Detect which cell encompasses the target text, then output its [x, y] center coordinate. 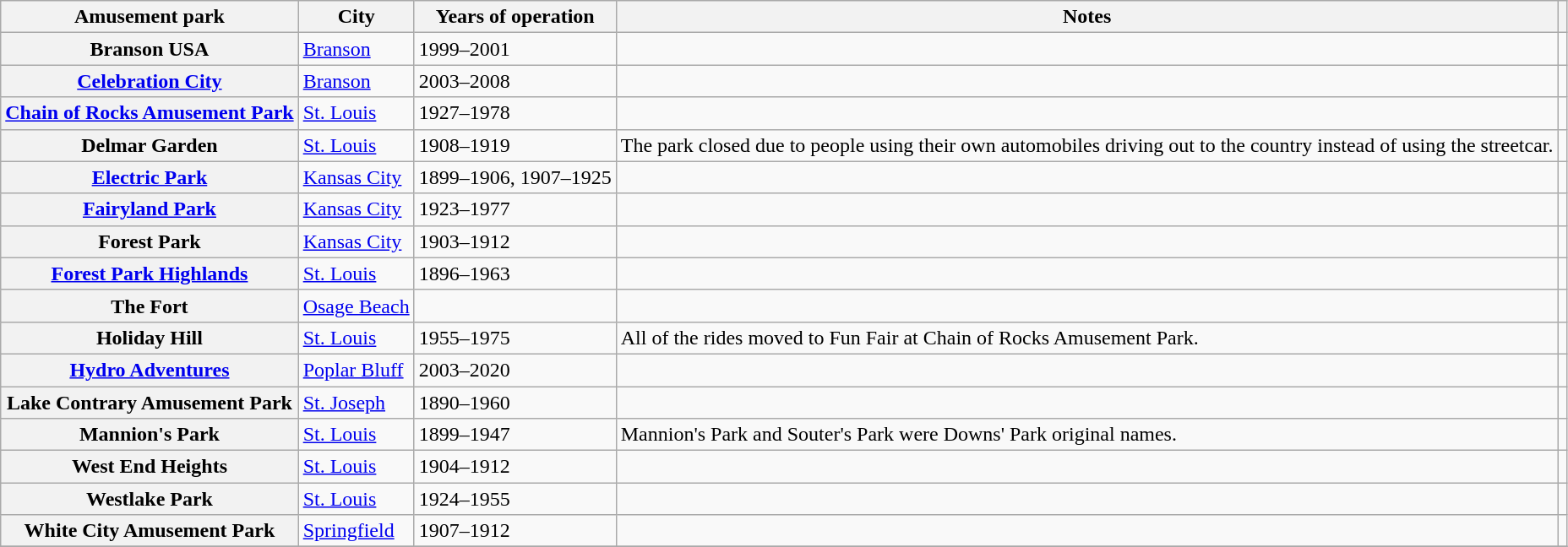
1907–1912 [515, 531]
2003–2008 [515, 81]
Celebration City [150, 81]
2003–2020 [515, 370]
1923–1977 [515, 209]
1999–2001 [515, 49]
Poplar Bluff [357, 370]
Amusement park [150, 17]
Holiday Hill [150, 338]
Osage Beach [357, 306]
Mannion's Park [150, 435]
1908–1919 [515, 145]
Westlake Park [150, 499]
Years of operation [515, 17]
Chain of Rocks Amusement Park [150, 113]
City [357, 17]
1899–1947 [515, 435]
1890–1960 [515, 403]
St. Joseph [357, 403]
Mannion's Park and Souter's Park were Downs' Park original names. [1086, 435]
White City Amusement Park [150, 531]
Branson USA [150, 49]
Fairyland Park [150, 209]
1927–1978 [515, 113]
West End Heights [150, 467]
Hydro Adventures [150, 370]
The Fort [150, 306]
The park closed due to people using their own automobiles driving out to the country instead of using the streetcar. [1086, 145]
1896–1963 [515, 273]
1899–1906, 1907–1925 [515, 177]
Notes [1086, 17]
1924–1955 [515, 499]
Springfield [357, 531]
1955–1975 [515, 338]
Lake Contrary Amusement Park [150, 403]
All of the rides moved to Fun Fair at Chain of Rocks Amusement Park. [1086, 338]
Delmar Garden [150, 145]
Forest Park Highlands [150, 273]
1904–1912 [515, 467]
1903–1912 [515, 241]
Electric Park [150, 177]
Forest Park [150, 241]
